Scan for the cell matching the given text and deliver its (x, y) coordinate at center. 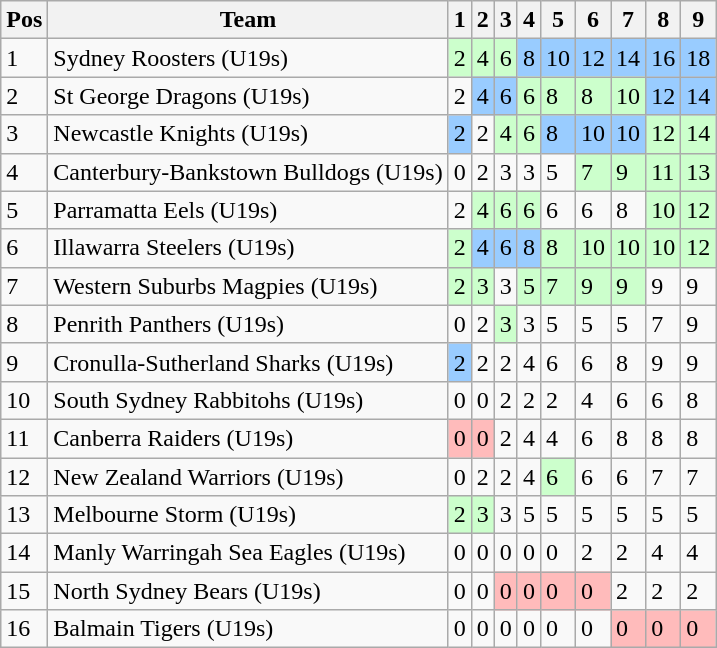
Melbourne Storm (U19s) (248, 515)
Canberra Raiders (U19s) (248, 438)
New Zealand Warriors (U19s) (248, 477)
Manly Warringah Sea Eagles (U19s) (248, 553)
Penrith Panthers (U19s) (248, 324)
Sydney Roosters (U19s) (248, 58)
Balmain Tigers (U19s) (248, 629)
18 (698, 58)
Newcastle Knights (U19s) (248, 134)
Team (248, 20)
Parramatta Eels (U19s) (248, 210)
St George Dragons (U19s) (248, 96)
South Sydney Rabbitohs (U19s) (248, 400)
Cronulla-Sutherland Sharks (U19s) (248, 362)
North Sydney Bears (U19s) (248, 591)
Illawarra Steelers (U19s) (248, 248)
Pos (24, 20)
Canterbury-Bankstown Bulldogs (U19s) (248, 172)
Western Suburbs Magpies (U19s) (248, 286)
15 (24, 591)
